Return the (X, Y) coordinate for the center point of the cell that contains the specified text.  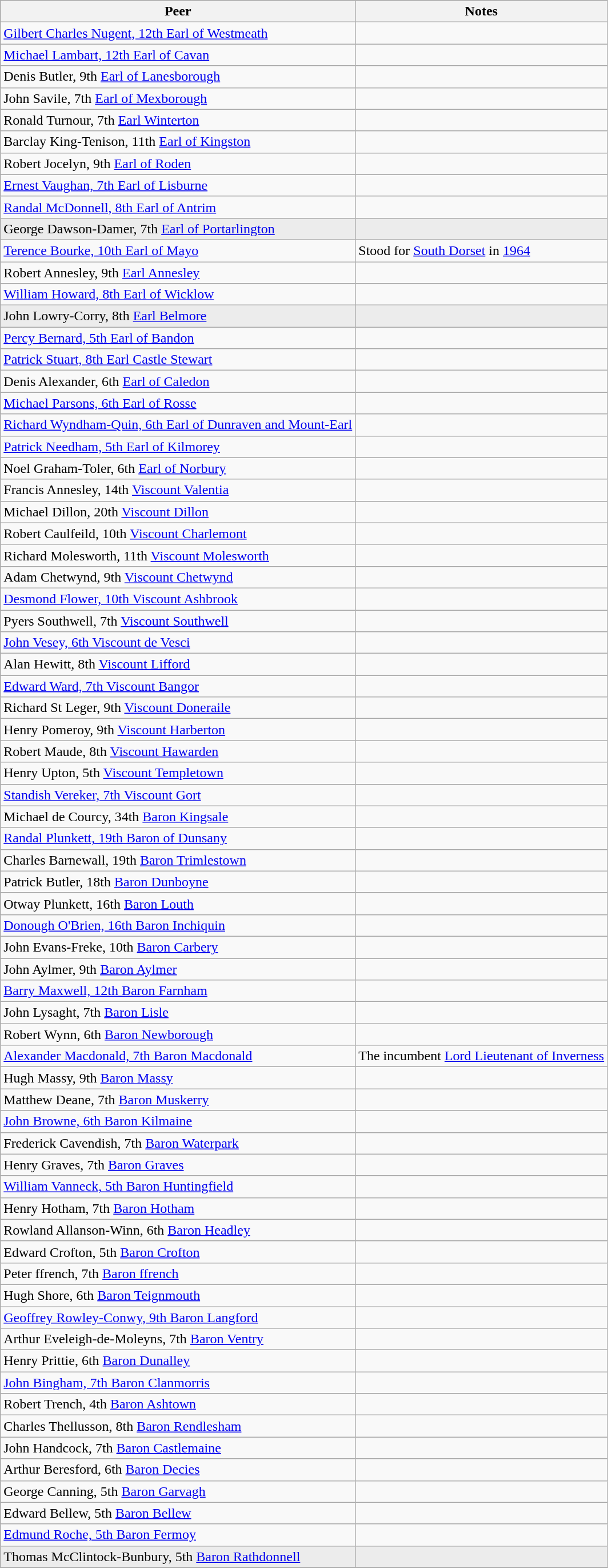
William Vanneck, 5th Baron Huntingfield (178, 1187)
Notes (481, 11)
Adam Chetwynd, 9th Viscount Chetwynd (178, 577)
Robert Trench, 4th Baron Ashtown (178, 1404)
Edmund Roche, 5th Baron Fermoy (178, 1535)
Robert Annesley, 9th Earl Annesley (178, 273)
Geoffrey Rowley-Conwy, 9th Baron Langford (178, 1317)
The incumbent Lord Lieutenant of Inverness (481, 1056)
Michael de Courcy, 34th Baron Kingsale (178, 817)
Hugh Shore, 6th Baron Teignmouth (178, 1295)
John Aylmer, 9th Baron Aylmer (178, 969)
Donough O'Brien, 16th Baron Inchiquin (178, 925)
Richard St Leger, 9th Viscount Doneraile (178, 708)
George Canning, 5th Baron Garvagh (178, 1491)
Alan Hewitt, 8th Viscount Lifford (178, 664)
Arthur Eveleigh-de-Moleyns, 7th Baron Ventry (178, 1339)
Stood for South Dorset in 1964 (481, 250)
Otway Plunkett, 16th Baron Louth (178, 904)
Patrick Butler, 18th Baron Dunboyne (178, 882)
Matthew Deane, 7th Baron Muskerry (178, 1100)
Henry Upton, 5th Viscount Templetown (178, 773)
Ronald Turnour, 7th Earl Winterton (178, 120)
John Bingham, 7th Baron Clanmorris (178, 1383)
Henry Prittie, 6th Baron Dunalley (178, 1361)
Terence Bourke, 10th Earl of Mayo (178, 250)
Richard Wyndham-Quin, 6th Earl of Dunraven and Mount-Earl (178, 425)
Robert Wynn, 6th Baron Newborough (178, 1034)
Barry Maxwell, 12th Baron Farnham (178, 991)
Pyers Southwell, 7th Viscount Southwell (178, 620)
Barclay King-Tenison, 11th Earl of Kingston (178, 142)
Richard Molesworth, 11th Viscount Molesworth (178, 555)
Robert Caulfeild, 10th Viscount Charlemont (178, 534)
Denis Butler, 9th Earl of Lanesborough (178, 77)
Randal McDonnell, 8th Earl of Antrim (178, 207)
Henry Hotham, 7th Baron Hotham (178, 1208)
Frederick Cavendish, 7th Baron Waterpark (178, 1143)
Peer (178, 11)
Denis Alexander, 6th Earl of Caledon (178, 381)
Gilbert Charles Nugent, 12th Earl of Westmeath (178, 33)
George Dawson-Damer, 7th Earl of Portarlington (178, 229)
Michael Parsons, 6th Earl of Rosse (178, 403)
Robert Maude, 8th Viscount Hawarden (178, 751)
John Vesey, 6th Viscount de Vesci (178, 643)
Rowland Allanson-Winn, 6th Baron Headley (178, 1230)
Desmond Flower, 10th Viscount Ashbrook (178, 599)
Michael Dillon, 20th Viscount Dillon (178, 512)
John Savile, 7th Earl of Mexborough (178, 98)
John Handcock, 7th Baron Castlemaine (178, 1448)
Alexander Macdonald, 7th Baron Macdonald (178, 1056)
Charles Thellusson, 8th Baron Rendlesham (178, 1426)
Noel Graham-Toler, 6th Earl of Norbury (178, 468)
Edward Ward, 7th Viscount Bangor (178, 686)
Charles Barnewall, 19th Baron Trimlestown (178, 860)
Henry Pomeroy, 9th Viscount Harberton (178, 730)
Hugh Massy, 9th Baron Massy (178, 1078)
John Lysaght, 7th Baron Lisle (178, 1013)
Henry Graves, 7th Baron Graves (178, 1165)
Ernest Vaughan, 7th Earl of Lisburne (178, 185)
Edward Crofton, 5th Baron Crofton (178, 1252)
William Howard, 8th Earl of Wicklow (178, 295)
John Lowry-Corry, 8th Earl Belmore (178, 316)
Michael Lambart, 12th Earl of Cavan (178, 55)
Robert Jocelyn, 9th Earl of Roden (178, 164)
Francis Annesley, 14th Viscount Valentia (178, 490)
Peter ffrench, 7th Baron ffrench (178, 1273)
Edward Bellew, 5th Baron Bellew (178, 1513)
Arthur Beresford, 6th Baron Decies (178, 1470)
Patrick Needham, 5th Earl of Kilmorey (178, 447)
Thomas McClintock-Bunbury, 5th Baron Rathdonnell (178, 1557)
Standish Vereker, 7th Viscount Gort (178, 795)
Randal Plunkett, 19th Baron of Dunsany (178, 838)
John Evans-Freke, 10th Baron Carbery (178, 947)
Patrick Stuart, 8th Earl Castle Stewart (178, 360)
John Browne, 6th Baron Kilmaine (178, 1121)
Percy Bernard, 5th Earl of Bandon (178, 338)
